Return [X, Y] of the center of cell containing provided text 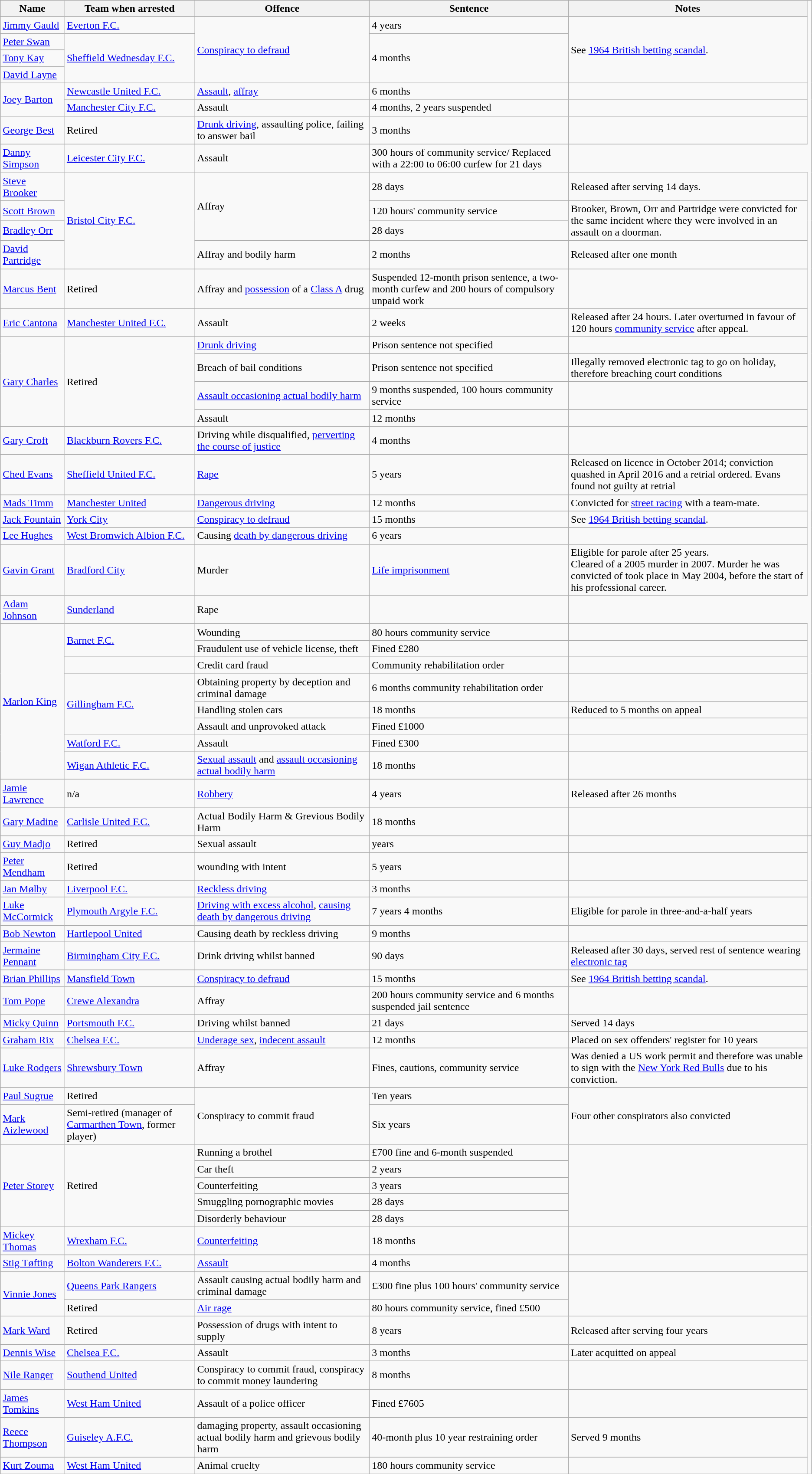
Adam Johnson [33, 610]
Vinnie Jones [33, 1294]
Manchester United [129, 503]
Driving with excess alcohol, causing death by dangerous driving [282, 911]
Paul Sugrue [33, 1096]
£300 fine plus 100 hours' community service [469, 1286]
Conspiracy to commit fraud, conspiracy to commit money laundering [282, 1375]
Conspiracy to commit fraud [282, 1116]
Brian Phillips [33, 978]
Sentence [469, 9]
90 days [469, 956]
Served 9 months [688, 1438]
Jan Mølby [33, 889]
200 hours community service and 6 months suspended jail sentence [469, 1000]
Ched Evans [33, 475]
Sheffield United F.C. [129, 475]
Reece Thompson [33, 1438]
David Layne [33, 75]
Suspended 12-month prison sentence, a two-month curfew and 200 hours of compulsory unpaid work [469, 289]
80 hours community service, fined £500 [469, 1308]
Sexual assault [282, 844]
Animal cruelty [282, 1466]
Carlisle United F.C. [129, 822]
Illegally removed electronic tag to go on holiday, therefore breaching court conditions [688, 368]
Joey Barton [33, 99]
Gary Croft [33, 441]
Jermaine Pennant [33, 956]
Fined £7605 [469, 1403]
Served 14 days [688, 1023]
Causing death by reckless driving [282, 934]
Mickey Thomas [33, 1241]
£700 fine and 6-month suspended [469, 1153]
Name [33, 9]
Scott Brown [33, 210]
Blackburn Rovers F.C. [129, 441]
Murder [282, 570]
Fined £300 [469, 743]
Danny Simpson [33, 158]
Bradford City [129, 570]
Disorderly behaviour [282, 1219]
Manchester City F.C. [129, 108]
years [469, 844]
Reduced to 5 months on appeal [688, 710]
damaging property, assault occasioning actual bodily harm and grievous bodily harm [282, 1438]
Steve Brooker [33, 187]
Obtaining property by deception and criminal damage [282, 687]
Team when arrested [129, 9]
Handling stolen cars [282, 710]
Peter Storey [33, 1186]
Gary Madine [33, 822]
Reckless driving [282, 889]
Brooker, Brown, Orr and Partridge were convicted for the same incident where they were involved in an assault on a doorman. [688, 220]
Wrexham F.C. [129, 1241]
Plymouth Argyle F.C. [129, 911]
Bolton Wanderers F.C. [129, 1263]
Offence [282, 9]
Bob Newton [33, 934]
David Partridge [33, 254]
Eligible for parole in three-and-a-half years [688, 911]
Newcastle United F.C. [129, 91]
Released after one month [688, 254]
4 months, 2 years suspended [469, 108]
Mads Timm [33, 503]
Jimmy Gauld [33, 25]
2 months [469, 254]
Jack Fountain [33, 519]
8 years [469, 1330]
Smuggling pornographic movies [282, 1202]
Released after serving 14 days. [688, 187]
Manchester United F.C. [129, 323]
Air rage [282, 1308]
Marcus Bent [33, 289]
Released after serving four years [688, 1330]
Tom Pope [33, 1000]
Driving whilst banned [282, 1023]
Luke McCormick [33, 911]
7 years 4 months [469, 911]
Fines, cautions, community service [469, 1068]
George Best [33, 130]
Everton F.C. [129, 25]
Underage sex, indecent assault [282, 1040]
Mansfield Town [129, 978]
Later acquitted on appeal [688, 1353]
Dangerous driving [282, 503]
Affray and bodily harm [282, 254]
Semi-retired (manager of Carmarthen Town, former player) [129, 1124]
Credit card fraud [282, 665]
Peter Mendham [33, 867]
West Bromwich Albion F.C. [129, 536]
Six years [469, 1124]
Jamie Lawrence [33, 794]
Possession of drugs with intent to supply [282, 1330]
6 months [469, 91]
9 months suspended, 100 hours community service [469, 396]
Wigan Athletic F.C. [129, 765]
Hartlepool United [129, 934]
Guy Madjo [33, 844]
120 hours' community service [469, 210]
n/a [129, 794]
Wounding [282, 632]
40-month plus 10 year restraining order [469, 1438]
Fined £1000 [469, 727]
Released after 24 hours. Later overturned in favour of 120 hours community service after appeal. [688, 323]
Notes [688, 9]
Breach of bail conditions [282, 368]
Bradley Orr [33, 230]
Barnet F.C. [129, 640]
Gavin Grant [33, 570]
Actual Bodily Harm & Grevious Bodily Harm [282, 822]
Sunderland [129, 610]
Tony Kay [33, 58]
Affray and possession of a Class A drug [282, 289]
Life imprisonment [469, 570]
Ten years [469, 1096]
York City [129, 519]
Nile Ranger [33, 1375]
Robbery [282, 794]
300 hours of community service/ Replaced with a 22:00 to 06:00 curfew for 21 days [469, 158]
Southend United [129, 1375]
21 days [469, 1023]
2 weeks [469, 323]
Mark Aizlewood [33, 1124]
Liverpool F.C. [129, 889]
Assault causing actual bodily harm and criminal damage [282, 1286]
Luke Rodgers [33, 1068]
Drink driving whilst banned [282, 956]
Sheffield Wednesday F.C. [129, 58]
2 years [469, 1169]
Assault occasioning actual bodily harm [282, 396]
180 hours community service [469, 1466]
8 months [469, 1375]
Assault and unprovoked attack [282, 727]
Leicester City F.C. [129, 158]
Mark Ward [33, 1330]
Queens Park Rangers [129, 1286]
Kurt Zouma [33, 1466]
Running a brothel [282, 1153]
Watford F.C. [129, 743]
Graham Rix [33, 1040]
Car theft [282, 1169]
Portsmouth F.C. [129, 1023]
Released on licence in October 2014; conviction quashed in April 2016 and a retrial ordered. Evans found not guilty at retrial [688, 475]
3 years [469, 1186]
Marlon King [33, 701]
Birmingham City F.C. [129, 956]
Bristol City F.C. [129, 220]
9 months [469, 934]
Placed on sex offenders' register for 10 years [688, 1040]
Assault of a police officer [282, 1403]
Dennis Wise [33, 1353]
Fined £280 [469, 649]
Four other conspirators also convicted [688, 1116]
Micky Quinn [33, 1023]
Causing death by dangerous driving [282, 536]
Was denied a US work permit and therefore was unable to sign with the New York Red Bulls due to his conviction. [688, 1068]
Community rehabilitation order [469, 665]
Released after 26 months [688, 794]
Drunk driving [282, 345]
Driving while disqualified, perverting the course of justice [282, 441]
6 months community rehabilitation order [469, 687]
Guiseley A.F.C. [129, 1438]
Assault, affray [282, 91]
wounding with intent [282, 867]
Shrewsbury Town [129, 1068]
Crewe Alexandra [129, 1000]
Peter Swan [33, 42]
Gillingham F.C. [129, 704]
Sexual assault and assault occasioning actual bodily harm [282, 765]
James Tomkins [33, 1403]
Released after 30 days, served rest of sentence wearing electronic tag [688, 956]
Gary Charles [33, 382]
6 years [469, 536]
Lee Hughes [33, 536]
Convicted for street racing with a team-mate. [688, 503]
Drunk driving, assaulting police, failing to answer bail [282, 130]
Eric Cantona [33, 323]
Stig Tøfting [33, 1263]
80 hours community service [469, 632]
Fraudulent use of vehicle license, theft [282, 649]
